Pinpoint the cell where the given text exists, returning its (X, Y) midpoint coordinate. 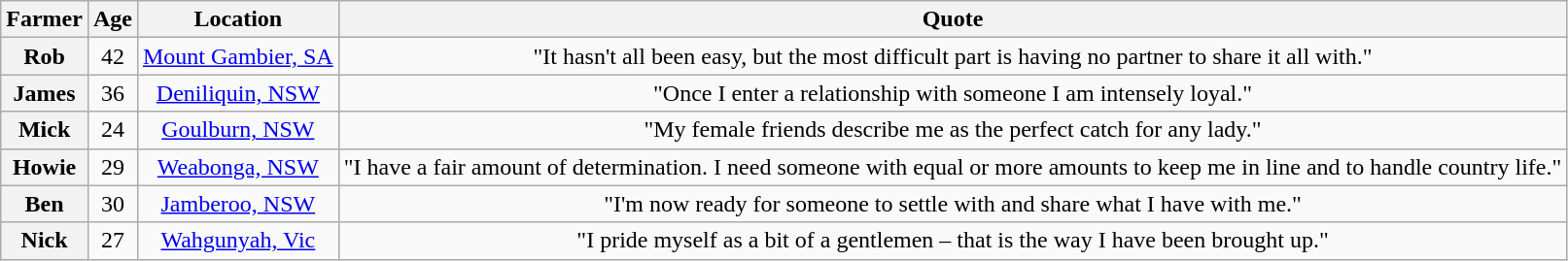
Deniliquin, NSW (237, 93)
24 (113, 130)
Mount Gambier, SA (237, 56)
Wahgunyah, Vic (237, 241)
Rob (45, 56)
27 (113, 241)
29 (113, 167)
"It hasn't all been easy, but the most difficult part is having no partner to share it all with." (953, 56)
30 (113, 204)
Goulburn, NSW (237, 130)
42 (113, 56)
"I'm now ready for someone to settle with and share what I have with me." (953, 204)
Farmer (45, 19)
Ben (45, 204)
Quote (953, 19)
Howie (45, 167)
Jamberoo, NSW (237, 204)
Location (237, 19)
"I have a fair amount of determination. I need someone with equal or more amounts to keep me in line and to handle country life." (953, 167)
36 (113, 93)
Mick (45, 130)
Weabonga, NSW (237, 167)
"Once I enter a relationship with someone I am intensely loyal." (953, 93)
"I pride myself as a bit of a gentlemen – that is the way I have been brought up." (953, 241)
Age (113, 19)
Nick (45, 241)
"My female friends describe me as the perfect catch for any lady." (953, 130)
James (45, 93)
